Scan for the cell matching the given text and deliver its (X, Y) coordinate at center. 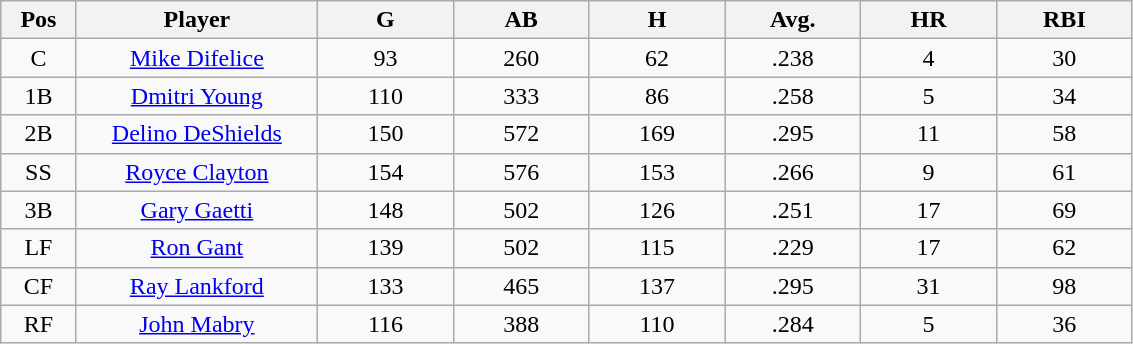
4 (929, 58)
Avg. (793, 20)
Mike Difelice (196, 58)
572 (521, 134)
576 (521, 172)
126 (657, 210)
RBI (1064, 20)
RF (38, 324)
3B (38, 210)
H (657, 20)
31 (929, 286)
86 (657, 96)
154 (386, 172)
.258 (793, 96)
465 (521, 286)
116 (386, 324)
Ron Gant (196, 248)
CF (38, 286)
Dmitri Young (196, 96)
333 (521, 96)
Royce Clayton (196, 172)
98 (1064, 286)
34 (1064, 96)
137 (657, 286)
36 (1064, 324)
58 (1064, 134)
Pos (38, 20)
133 (386, 286)
139 (386, 248)
.284 (793, 324)
61 (1064, 172)
115 (657, 248)
148 (386, 210)
2B (38, 134)
260 (521, 58)
G (386, 20)
153 (657, 172)
Ray Lankford (196, 286)
Player (196, 20)
388 (521, 324)
LF (38, 248)
C (38, 58)
169 (657, 134)
.229 (793, 248)
.251 (793, 210)
HR (929, 20)
AB (521, 20)
John Mabry (196, 324)
1B (38, 96)
150 (386, 134)
SS (38, 172)
69 (1064, 210)
Delino DeShields (196, 134)
93 (386, 58)
.266 (793, 172)
9 (929, 172)
30 (1064, 58)
Gary Gaetti (196, 210)
11 (929, 134)
.238 (793, 58)
